Return [x, y] of the center of cell containing provided text 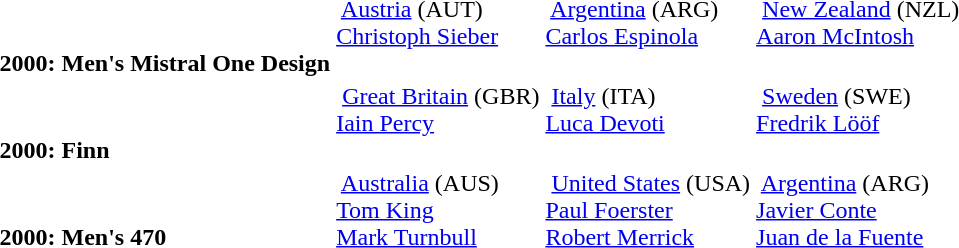
Italy (ITA)Luca Devoti [648, 123]
Great Britain (GBR)Iain Percy [438, 123]
